Locate the cell with the specified text and output its [x, y] center coordinate. 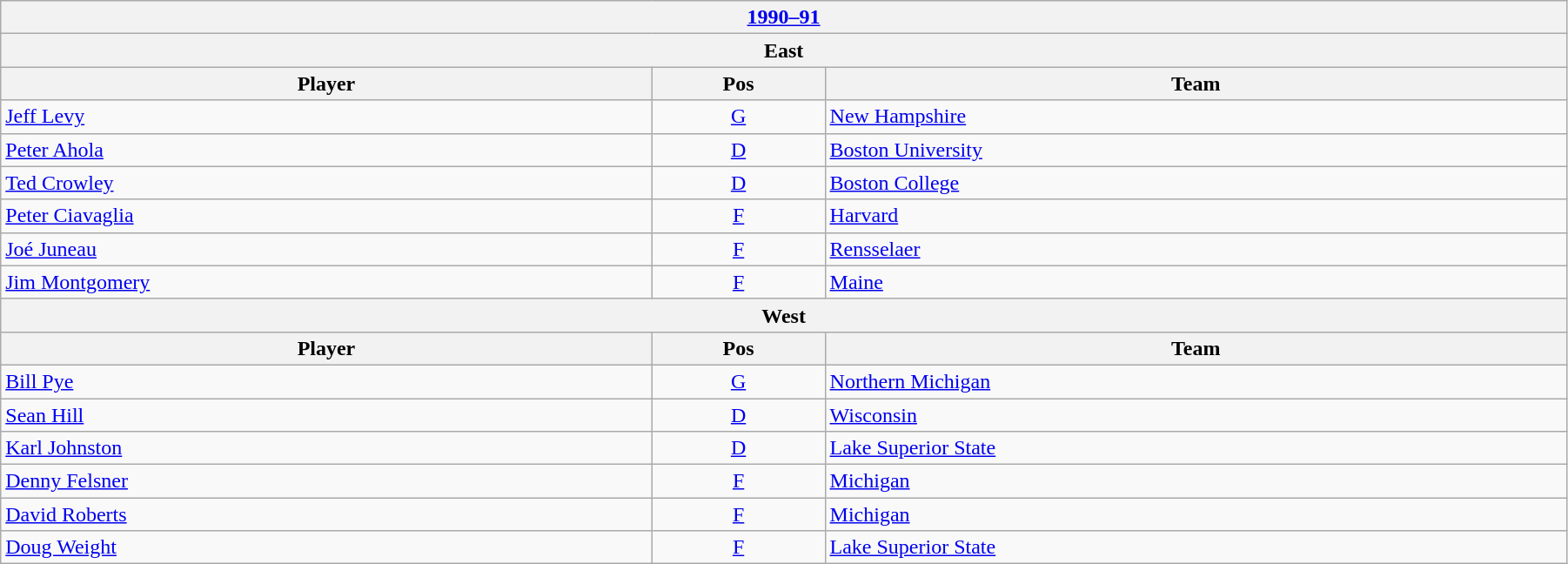
Peter Ciavaglia [326, 216]
Harvard [1196, 216]
Peter Ahola [326, 150]
Joé Juneau [326, 249]
Sean Hill [326, 415]
Doug Weight [326, 547]
Bill Pye [326, 381]
Wisconsin [1196, 415]
David Roberts [326, 514]
Denny Felsner [326, 481]
Jim Montgomery [326, 282]
Ted Crowley [326, 183]
West [784, 315]
1990–91 [784, 17]
Jeff Levy [326, 117]
Maine [1196, 282]
East [784, 50]
Boston College [1196, 183]
Boston University [1196, 150]
Rensselaer [1196, 249]
New Hampshire [1196, 117]
Northern Michigan [1196, 381]
Karl Johnston [326, 448]
